Provide the (x, y) coordinate of the cell's center where the given text is located.  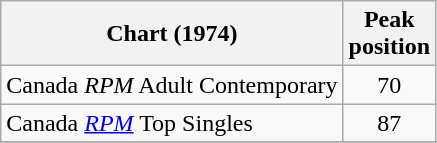
Chart (1974) (172, 34)
87 (389, 123)
Peakposition (389, 34)
70 (389, 85)
Canada RPM Top Singles (172, 123)
Canada RPM Adult Contemporary (172, 85)
